Scan for the cell matching the given text and deliver its (X, Y) coordinate at center. 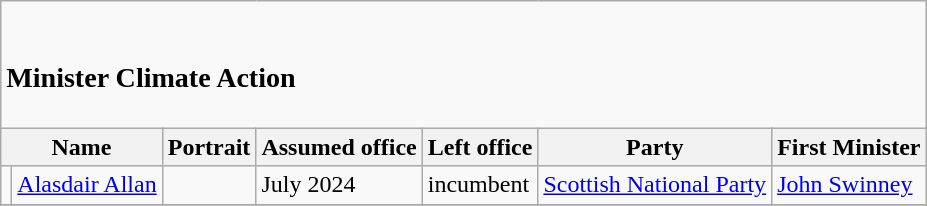
Name (82, 147)
Left office (480, 147)
Scottish National Party (655, 185)
incumbent (480, 185)
Alasdair Allan (87, 185)
First Minister (849, 147)
Portrait (209, 147)
Party (655, 147)
Minister Climate Action (464, 64)
July 2024 (339, 185)
Assumed office (339, 147)
John Swinney (849, 185)
